Return the (x, y) coordinate for the center point of the cell that contains the specified text.  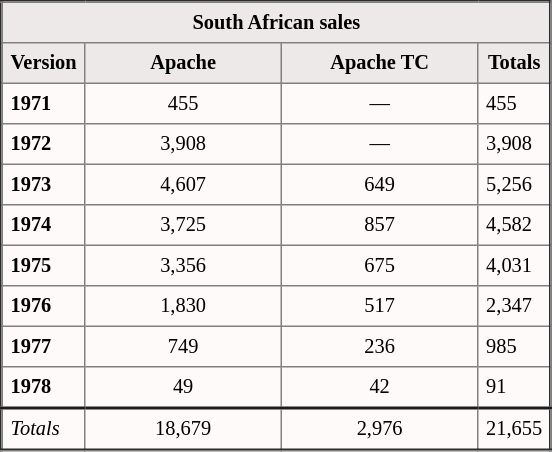
Version (44, 62)
91 (514, 386)
5,256 (514, 184)
South African sales (277, 22)
236 (379, 346)
1973 (44, 184)
1972 (44, 143)
Apache (183, 62)
1974 (44, 224)
4,582 (514, 224)
3,356 (183, 265)
3,725 (183, 224)
2,347 (514, 305)
Apache TC (379, 62)
1976 (44, 305)
1975 (44, 265)
675 (379, 265)
517 (379, 305)
4,031 (514, 265)
649 (379, 184)
4,607 (183, 184)
857 (379, 224)
49 (183, 386)
1,830 (183, 305)
18,679 (183, 429)
985 (514, 346)
21,655 (514, 429)
2,976 (379, 429)
1977 (44, 346)
1971 (44, 103)
749 (183, 346)
1978 (44, 386)
42 (379, 386)
